Search for the cell housing the specified text and yield its [X, Y] center coordinate. 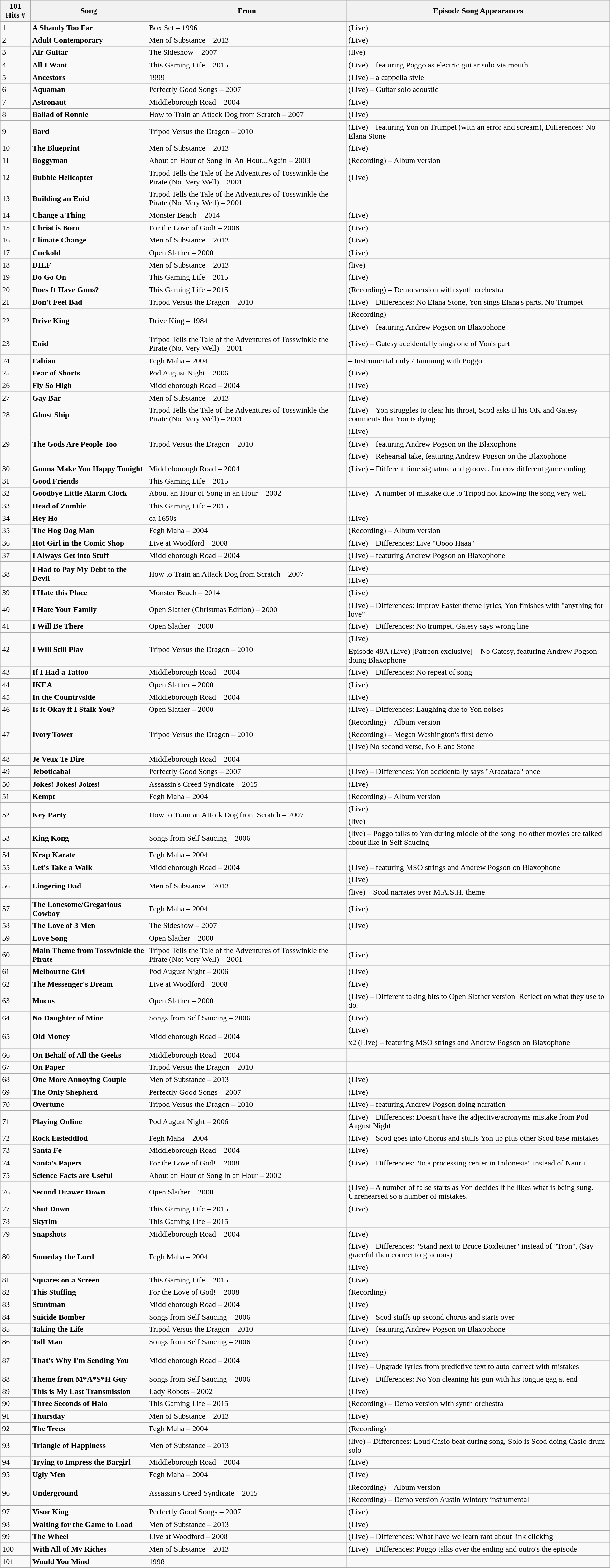
99 [16, 1537]
83 [16, 1305]
Fear of Shorts [89, 373]
(Live) – Differences: Yon accidentally says "Aracataca" once [478, 771]
54 [16, 855]
27 [16, 398]
This Stuffing [89, 1292]
(Live) – featuring MSO strings and Andrew Pogson on Blaxophone [478, 867]
1 [16, 28]
37 [16, 555]
Good Friends [89, 481]
9 [16, 131]
(Live) – Upgrade lyrics from predictive text to auto-correct with mistakes [478, 1367]
Shut Down [89, 1209]
61 [16, 972]
Someday the Lord [89, 1257]
Rock Eisteddfod [89, 1138]
Science Facts are Useful [89, 1175]
19 [16, 277]
20 [16, 290]
This is My Last Transmission [89, 1391]
(Live) – Differences: Poggo talks over the ending and outro's the episode [478, 1549]
(Live) – Differences: No repeat of song [478, 672]
25 [16, 373]
If I Had a Tattoo [89, 672]
(Live) – Scod goes into Chorus and stuffs Yon up plus other Scod base mistakes [478, 1138]
Key Party [89, 815]
Would You Mind [89, 1561]
21 [16, 302]
(Live) – featuring Andrew Pogson on the Blaxophone [478, 444]
55 [16, 867]
All I Want [89, 65]
64 [16, 1018]
24 [16, 360]
77 [16, 1209]
Lady Robots – 2002 [247, 1391]
(Live) – Differences: "to a processing center in Indonesia" instead of Nauru [478, 1163]
36 [16, 543]
7 [16, 102]
Change a Thing [89, 215]
Enid [89, 344]
Don't Feel Bad [89, 302]
Love Song [89, 938]
74 [16, 1163]
Aquaman [89, 90]
8 [16, 114]
Fly So High [89, 385]
13 [16, 199]
Visor King [89, 1512]
Ballad of Ronnie [89, 114]
The Lonesome/Gregarious Cowboy [89, 909]
52 [16, 815]
I Will Be There [89, 626]
81 [16, 1280]
Tall Man [89, 1342]
(Live) – Differences: What have we learn rant about link clicking [478, 1537]
100 [16, 1549]
(Live) – A number of mistake due to Tripod not knowing the song very well [478, 493]
Krap Karate [89, 855]
4 [16, 65]
85 [16, 1329]
39 [16, 593]
Three Seconds of Halo [89, 1404]
91 [16, 1416]
57 [16, 909]
Theme from M*A*S*H Guy [89, 1379]
About an Hour of Song-In-An-Hour...Again – 2003 [247, 160]
96 [16, 1493]
Mucus [89, 1001]
68 [16, 1080]
From [247, 11]
Song [89, 11]
94 [16, 1462]
51 [16, 796]
67 [16, 1067]
50 [16, 784]
The Only Shepherd [89, 1092]
DILF [89, 265]
23 [16, 344]
Underground [89, 1493]
x2 (Live) – featuring MSO strings and Andrew Pogson on Blaxophone [478, 1042]
Suicide Bomber [89, 1317]
(Live) – Differences: Laughing due to Yon noises [478, 710]
Thursday [89, 1416]
Let's Take a Walk [89, 867]
(live) – Poggo talks to Yon during middle of the song, no other movies are talked about like in Self Saucing [478, 838]
Santa's Papers [89, 1163]
Christ is Born [89, 228]
The Gods Are People Too [89, 444]
(Live) – Scod stuffs up second chorus and starts over [478, 1317]
(Recording) – Megan Washington's first demo [478, 734]
No Daughter of Mine [89, 1018]
Lingering Dad [89, 886]
ca 1650s [247, 518]
69 [16, 1092]
76 [16, 1192]
Snapshots [89, 1234]
I Always Get into Stuff [89, 555]
Gonna Make You Happy Tonight [89, 469]
11 [16, 160]
Drive King – 1984 [247, 321]
Do Go On [89, 277]
That's Why I'm Sending You [89, 1360]
32 [16, 493]
2 [16, 40]
31 [16, 481]
46 [16, 710]
17 [16, 253]
(live) – Scod narrates over M.A.S.H. theme [478, 892]
98 [16, 1524]
88 [16, 1379]
The Wheel [89, 1537]
Ivory Tower [89, 734]
10 [16, 148]
On Paper [89, 1067]
89 [16, 1391]
15 [16, 228]
30 [16, 469]
80 [16, 1257]
29 [16, 444]
I Will Still Play [89, 649]
Box Set – 1996 [247, 28]
Cuckold [89, 253]
(Live) No second verse, No Elana Stone [478, 747]
92 [16, 1429]
Playing Online [89, 1121]
Ghost Ship [89, 415]
Hey Ho [89, 518]
(Live) – Gatesy accidentally sings one of Yon's part [478, 344]
1998 [247, 1561]
(Live) – A number of false starts as Yon decides if he likes what is being sung. Unrehearsed so a number of mistakes. [478, 1192]
Boggyman [89, 160]
Is it Okay if I Stalk You? [89, 710]
Episode 49A (Live) [Patreon exclusive] – No Gatesy, featuring Andrew Pogson doing Blaxophone [478, 656]
The Trees [89, 1429]
(Live) – Guitar solo acoustic [478, 90]
Hot Girl in the Comic Shop [89, 543]
3 [16, 52]
The Hog Dog Man [89, 531]
Old Money [89, 1036]
Bubble Helicopter [89, 177]
Overtune [89, 1105]
A Shandy Too Far [89, 28]
84 [16, 1317]
65 [16, 1036]
Waiting for the Game to Load [89, 1524]
(Live) – Yon struggles to clear his throat, Scod asks if his OK and Gatesy comments that Yon is dying [478, 415]
(Live) – Differences: No Elana Stone, Yon sings Elana's parts, No Trumpet [478, 302]
86 [16, 1342]
(live) – Differences: Loud Casio beat during song, Solo is Scod doing Casio drum solo [478, 1445]
41 [16, 626]
44 [16, 685]
26 [16, 385]
Ancestors [89, 77]
82 [16, 1292]
Does It Have Guns? [89, 290]
One More Annoying Couple [89, 1080]
14 [16, 215]
73 [16, 1150]
(Live) – Differences: Live "Oooo Haaa" [478, 543]
Climate Change [89, 240]
48 [16, 759]
Bard [89, 131]
33 [16, 506]
38 [16, 574]
60 [16, 955]
Head of Zombie [89, 506]
IKEA [89, 685]
Main Theme from Tosswinkle the Pirate [89, 955]
40 [16, 609]
59 [16, 938]
62 [16, 984]
18 [16, 265]
Jokes! Jokes! Jokes! [89, 784]
The Blueprint [89, 148]
With All of My Riches [89, 1549]
78 [16, 1221]
93 [16, 1445]
Episode Song Appearances [478, 11]
Air Guitar [89, 52]
(Live) – featuring Poggo as electric guitar solo via mouth [478, 65]
Skyrim [89, 1221]
63 [16, 1001]
1999 [247, 77]
King Kong [89, 838]
Fabian [89, 360]
42 [16, 649]
22 [16, 321]
The Messenger's Dream [89, 984]
Kempt [89, 796]
Je Veux Te Dire [89, 759]
101 [16, 1561]
58 [16, 926]
47 [16, 734]
70 [16, 1105]
16 [16, 240]
(Live) – Differences: Improv Easter theme lyrics, Yon finishes with "anything for love" [478, 609]
5 [16, 77]
Santa Fe [89, 1150]
43 [16, 672]
71 [16, 1121]
The Love of 3 Men [89, 926]
87 [16, 1360]
Goodbye Little Alarm Clock [89, 493]
Trying to Impress the Bargirl [89, 1462]
I Hate this Place [89, 593]
45 [16, 697]
Second Drawer Down [89, 1192]
(Live) – featuring Andrew Pogson doing narration [478, 1105]
Triangle of Happiness [89, 1445]
(Live) – Different taking bits to Open Slather version. Reflect on what they use to do. [478, 1001]
Adult Contemporary [89, 40]
90 [16, 1404]
Taking the Life [89, 1329]
Drive King [89, 321]
Open Slather (Christmas Edition) – 2000 [247, 609]
72 [16, 1138]
56 [16, 886]
Squares on a Screen [89, 1280]
In the Countryside [89, 697]
Melbourne Girl [89, 972]
53 [16, 838]
12 [16, 177]
6 [16, 90]
(Live) – Differences: Doesn't have the adjective/acronyms mistake from Pod August Night [478, 1121]
(Live) – Differences: No Yon cleaning his gun with his tongue gag at end [478, 1379]
95 [16, 1474]
On Behalf of All the Geeks [89, 1055]
(Live) – Differences: No trumpet, Gatesy says wrong line [478, 626]
(Live) – a cappella style [478, 77]
(Live) – featuring Yon on Trumpet (with an error and scream), Differences: No Elana Stone [478, 131]
49 [16, 771]
28 [16, 415]
75 [16, 1175]
I Hate Your Family [89, 609]
Jeboticabal [89, 771]
66 [16, 1055]
34 [16, 518]
Building an Enid [89, 199]
Stuntman [89, 1305]
Gay Bar [89, 398]
101 Hits # [16, 11]
Ugly Men [89, 1474]
Astronaut [89, 102]
(Live) – Rehearsal take, featuring Andrew Pogson on the Blaxophone [478, 456]
79 [16, 1234]
35 [16, 531]
(Recording) – Demo version Austin Wintory instrumental [478, 1500]
– Instrumental only / Jamming with Poggo [478, 360]
(Live) – Different time signature and groove. Improv different game ending [478, 469]
(Live) – Differences: "Stand next to Bruce Boxleitner" instead of "Tron", (Say graceful then correct to gracious) [478, 1250]
97 [16, 1512]
I Had to Pay My Debt to the Devil [89, 574]
